Search for the cell housing the specified text and yield its (x, y) center coordinate. 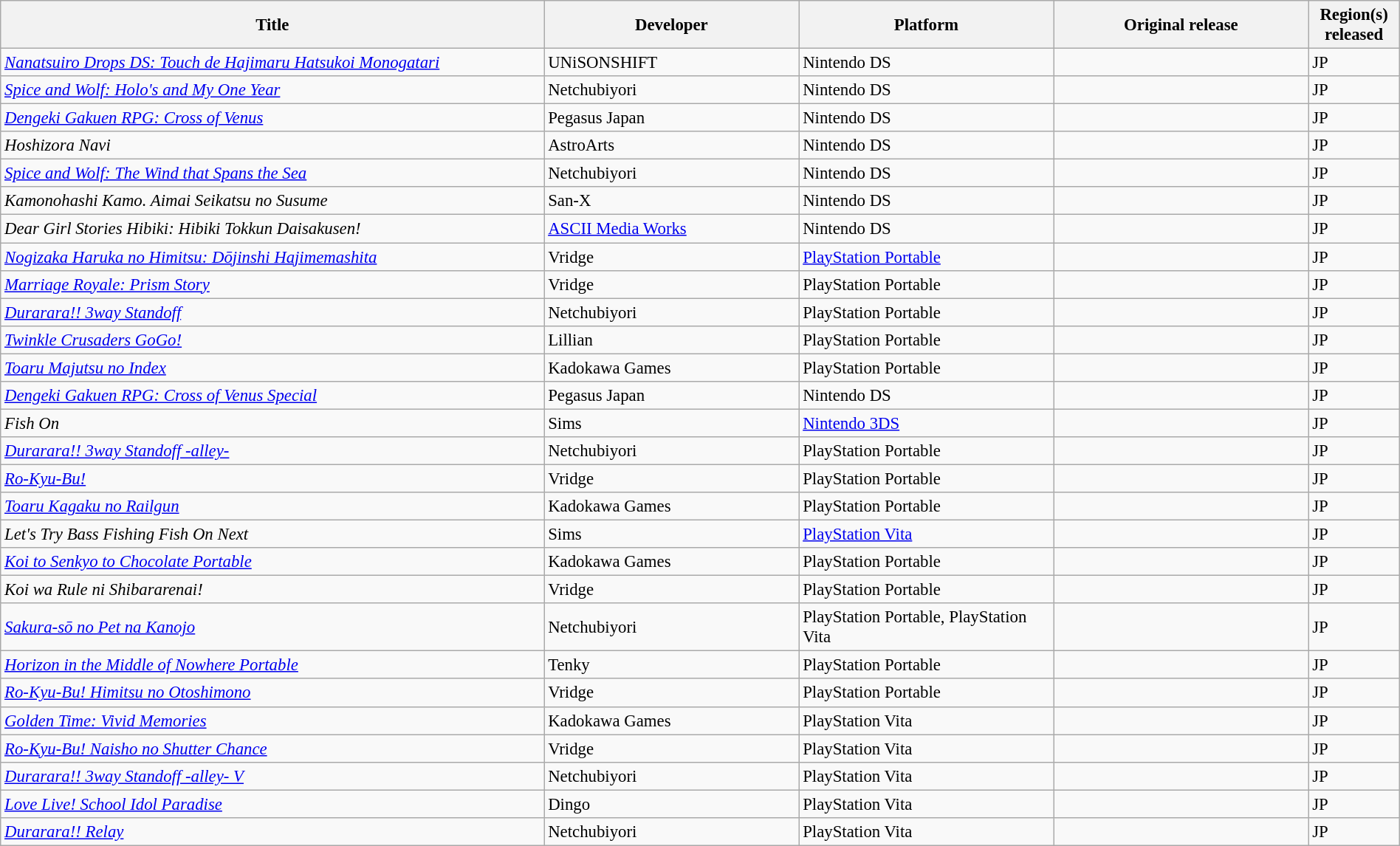
Durarara!! Relay (272, 832)
ASCII Media Works (672, 229)
PlayStation Portable, PlayStation Vita (926, 627)
Koi to Senkyo to Chocolate Portable (272, 562)
Golden Time: Vivid Memories (272, 721)
Ro-Kyu-Bu! Naisho no Shutter Chance (272, 749)
Marriage Royale: Prism Story (272, 284)
Durarara!! 3way Standoff (272, 312)
Twinkle Crusaders GoGo! (272, 340)
Region(s) released (1354, 25)
Dingo (672, 804)
Dengeki Gakuen RPG: Cross of Venus Special (272, 396)
Durarara!! 3way Standoff -alley- (272, 451)
Nanatsuiro Drops DS: Touch de Hajimaru Hatsukoi Monogatari (272, 63)
Toaru Majutsu no Index (272, 368)
Koi wa Rule ni Shibararenai! (272, 590)
Title (272, 25)
Nogizaka Haruka no Himitsu: Dōjinshi Hajimemashita (272, 257)
San-X (672, 202)
Lillian (672, 340)
Ro-Kyu-Bu! Himitsu no Otoshimono (272, 693)
AstroArts (672, 145)
Horizon in the Middle of Nowhere Portable (272, 665)
Durarara!! 3way Standoff -alley- V (272, 776)
Tenky (672, 665)
Dear Girl Stories Hibiki: Hibiki Tokkun Daisakusen! (272, 229)
Spice and Wolf: The Wind that Spans the Sea (272, 173)
UNiSONSHIFT (672, 63)
Love Live! School Idol Paradise (272, 804)
Platform (926, 25)
Nintendo 3DS (926, 423)
Spice and Wolf: Holo's and My One Year (272, 90)
Sakura-sō no Pet na Kanojo (272, 627)
Toaru Kagaku no Railgun (272, 506)
Original release (1181, 25)
Kamonohashi Kamo. Aimai Seikatsu no Susume (272, 202)
Developer (672, 25)
Ro-Kyu-Bu! (272, 478)
Hoshizora Navi (272, 145)
Let's Try Bass Fishing Fish On Next (272, 534)
Dengeki Gakuen RPG: Cross of Venus (272, 118)
Fish On (272, 423)
